Detect which cell encompasses the target text, then output its [x, y] center coordinate. 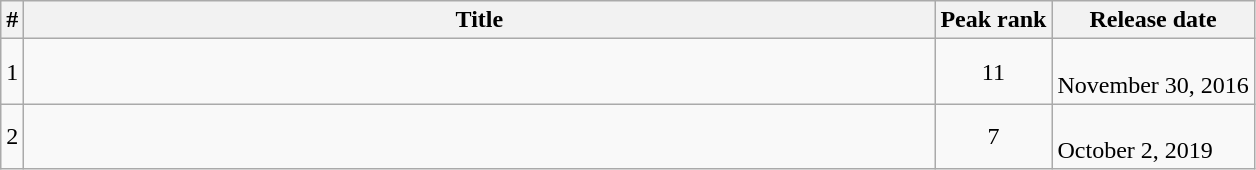
1 [12, 72]
November 30, 2016 [1153, 72]
Title [480, 20]
Peak rank [994, 20]
7 [994, 136]
2 [12, 136]
October 2, 2019 [1153, 136]
Release date [1153, 20]
# [12, 20]
11 [994, 72]
